Pinpoint the cell where the given text exists, returning its (X, Y) midpoint coordinate. 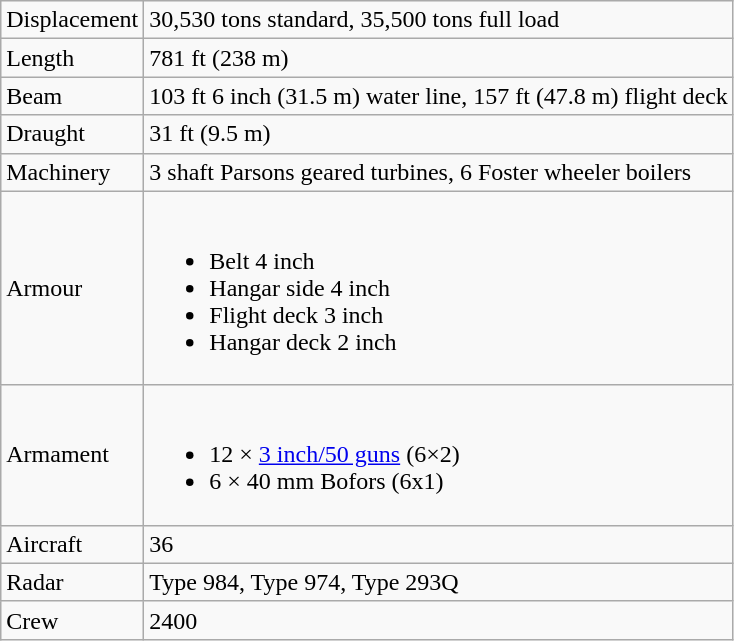
Length (72, 58)
31 ft (9.5 m) (439, 134)
Armour (72, 288)
Radar (72, 582)
781 ft (238 m) (439, 58)
Aircraft (72, 544)
12 × 3 inch/50 guns (6×2)6 × 40 mm Bofors (6x1) (439, 455)
Displacement (72, 20)
Crew (72, 620)
3 shaft Parsons geared turbines, 6 Foster wheeler boilers (439, 172)
2400 (439, 620)
103 ft 6 inch (31.5 m) water line, 157 ft (47.8 m) flight deck (439, 96)
Draught (72, 134)
Beam (72, 96)
30,530 tons standard, 35,500 tons full load (439, 20)
Machinery (72, 172)
Belt 4 inchHangar side 4 inchFlight deck 3 inchHangar deck 2 inch (439, 288)
Armament (72, 455)
Type 984, Type 974, Type 293Q (439, 582)
36 (439, 544)
